Provide the (x, y) coordinate of the cell's center where the given text is located.  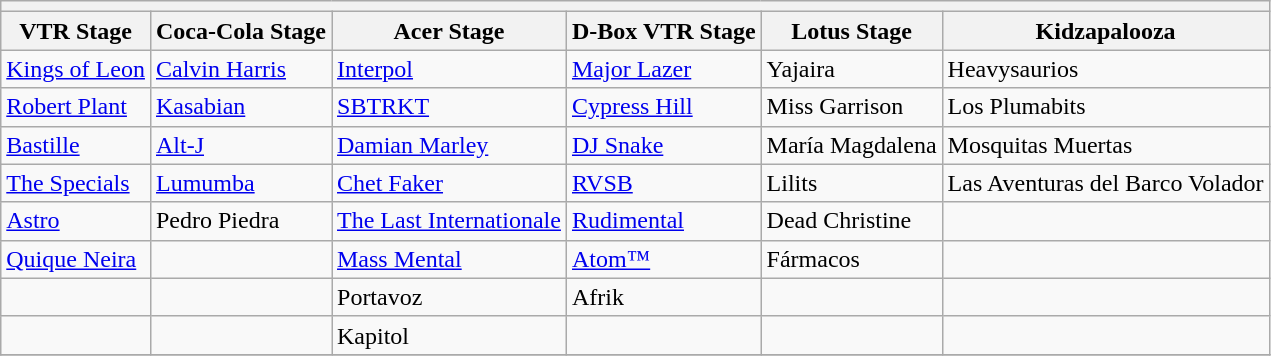
Fármacos (852, 259)
Kings of Leon (76, 69)
Afrik (664, 297)
D-Box VTR Stage (664, 31)
Pedro Piedra (240, 221)
Lilits (852, 183)
Lotus Stage (852, 31)
VTR Stage (76, 31)
Atom™ (664, 259)
Robert Plant (76, 107)
Chet Faker (450, 183)
Damian Marley (450, 145)
The Specials (76, 183)
Heavysaurios (1106, 69)
Miss Garrison (852, 107)
Astro (76, 221)
Las Aventuras del Barco Volador (1106, 183)
DJ Snake (664, 145)
The Last Internationale (450, 221)
Alt-J (240, 145)
Kidzapalooza (1106, 31)
Bastille (76, 145)
Calvin Harris (240, 69)
Lumumba (240, 183)
Coca-Cola Stage (240, 31)
Kasabian (240, 107)
Yajaira (852, 69)
Mosquitas Muertas (1106, 145)
Major Lazer (664, 69)
Dead Christine (852, 221)
Kapitol (450, 335)
Mass Mental (450, 259)
Cypress Hill (664, 107)
Interpol (450, 69)
RVSB (664, 183)
Portavoz (450, 297)
Quique Neira (76, 259)
Los Plumabits (1106, 107)
Rudimental (664, 221)
SBTRKT (450, 107)
María Magdalena (852, 145)
Acer Stage (450, 31)
